Extract the (X, Y) coordinate from the center of the cell holding the provided text.  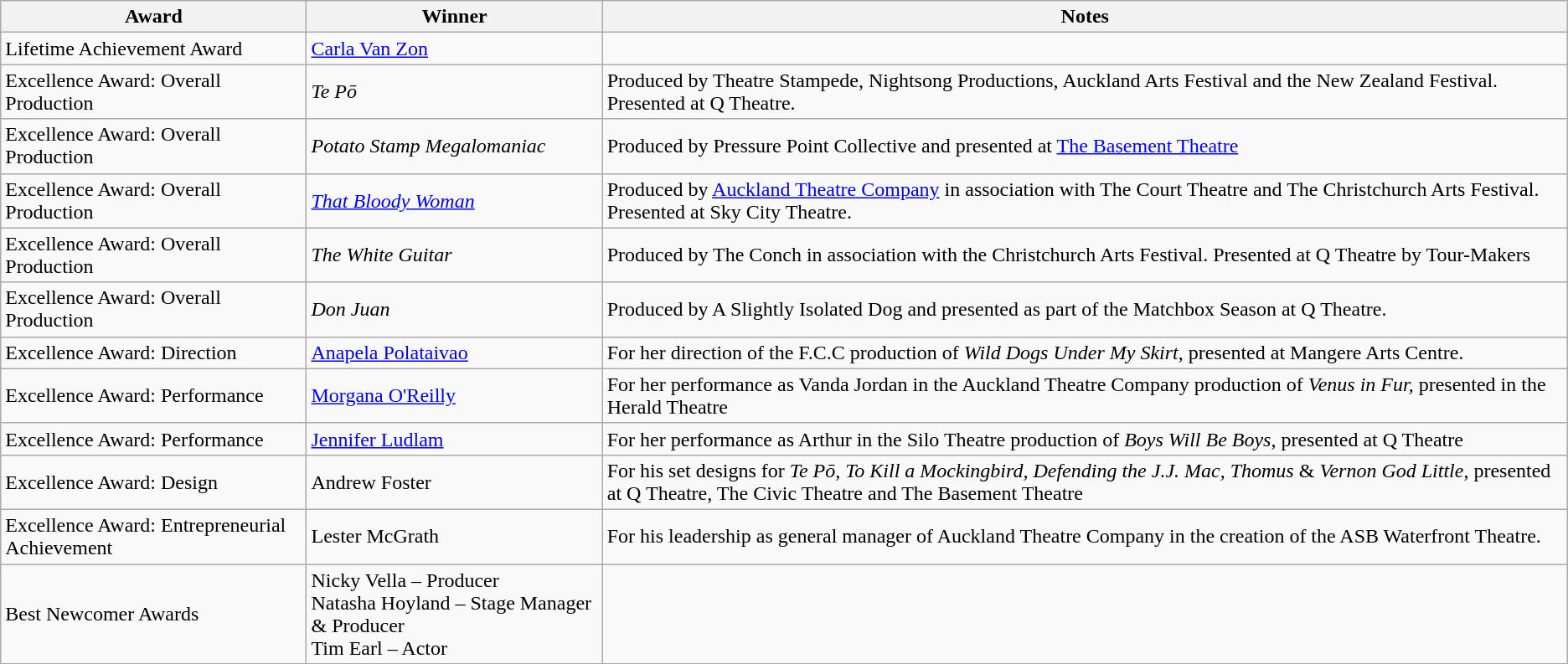
Award (154, 17)
Carla Van Zon (454, 49)
Produced by A Slightly Isolated Dog and presented as part of the Matchbox Season at Q Theatre. (1085, 310)
Produced by The Conch in association with the Christchurch Arts Festival. Presented at Q Theatre by Tour-Makers (1085, 255)
Produced by Theatre Stampede, Nightsong Productions, Auckland Arts Festival and the New Zealand Festival. Presented at Q Theatre. (1085, 92)
Lester McGrath (454, 536)
For her performance as Vanda Jordan in the Auckland Theatre Company production of Venus in Fur, presented in the Herald Theatre (1085, 395)
Potato Stamp Megalomaniac (454, 146)
Lifetime Achievement Award (154, 49)
That Bloody Woman (454, 201)
Best Newcomer Awards (154, 615)
Excellence Award: Design (154, 482)
Te Pō (454, 92)
Excellence Award: Entrepreneurial Achievement (154, 536)
The White Guitar (454, 255)
For her performance as Arthur in the Silo Theatre production of Boys Will Be Boys, presented at Q Theatre (1085, 439)
For her direction of the F.C.C production of Wild Dogs Under My Skirt, presented at Mangere Arts Centre. (1085, 353)
Morgana O'Reilly (454, 395)
Jennifer Ludlam (454, 439)
Andrew Foster (454, 482)
Excellence Award: Direction (154, 353)
Anapela Polataivao (454, 353)
For his leadership as general manager of Auckland Theatre Company in the creation of the ASB Waterfront Theatre. (1085, 536)
Winner (454, 17)
Produced by Pressure Point Collective and presented at The Basement Theatre (1085, 146)
Notes (1085, 17)
Produced by Auckland Theatre Company in association with The Court Theatre and The Christchurch Arts Festival. Presented at Sky City Theatre. (1085, 201)
Nicky Vella – ProducerNatasha Hoyland – Stage Manager & ProducerTim Earl – Actor (454, 615)
Don Juan (454, 310)
